Output the (x, y) coordinate of the center of the cell containing the given text.  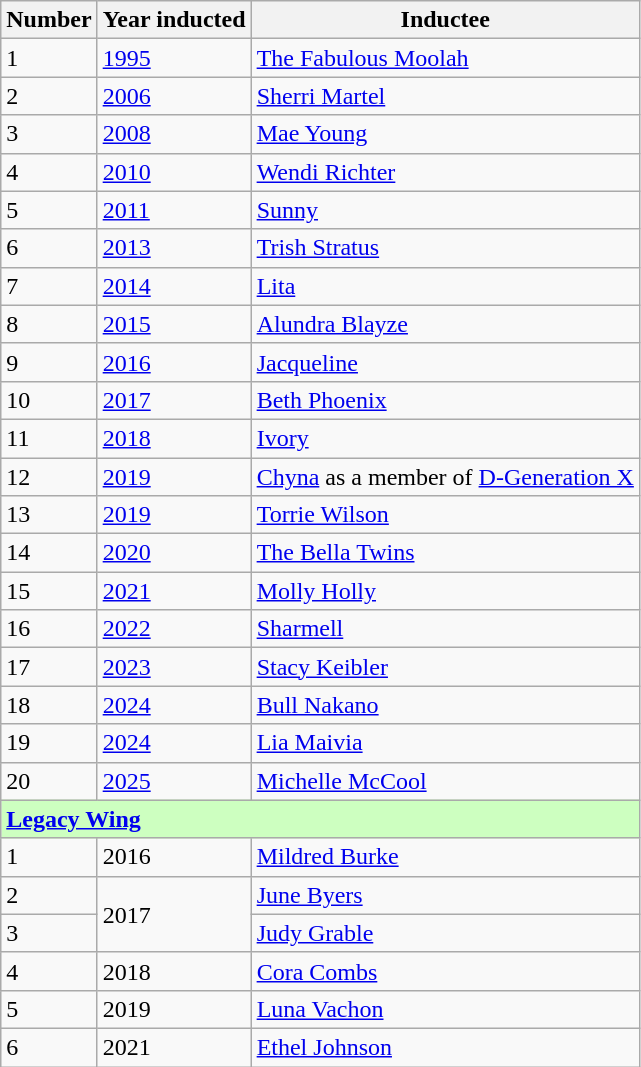
The Fabulous Moolah (445, 58)
Michelle McCool (445, 781)
18 (49, 705)
15 (49, 591)
14 (49, 553)
Ivory (445, 438)
2006 (174, 96)
13 (49, 515)
7 (49, 286)
20 (49, 781)
11 (49, 438)
2010 (174, 172)
Torrie Wilson (445, 515)
Lia Maivia (445, 743)
2022 (174, 629)
17 (49, 667)
9 (49, 362)
Beth Phoenix (445, 400)
12 (49, 477)
Sunny (445, 210)
Sherri Martel (445, 96)
Bull Nakano (445, 705)
2008 (174, 134)
Number (49, 20)
10 (49, 400)
2013 (174, 248)
8 (49, 324)
Mildred Burke (445, 857)
Cora Combs (445, 971)
16 (49, 629)
Luna Vachon (445, 1009)
2015 (174, 324)
Stacy Keibler (445, 667)
June Byers (445, 895)
Judy Grable (445, 933)
Mae Young (445, 134)
Inductee (445, 20)
Alundra Blayze (445, 324)
Year inducted (174, 20)
2014 (174, 286)
2023 (174, 667)
1995 (174, 58)
Wendi Richter (445, 172)
Sharmell (445, 629)
Jacqueline (445, 362)
2020 (174, 553)
Trish Stratus (445, 248)
The Bella Twins (445, 553)
Chyna as a member of D-Generation X (445, 477)
2025 (174, 781)
19 (49, 743)
Legacy Wing (320, 819)
Lita (445, 286)
Molly Holly (445, 591)
2011 (174, 210)
Ethel Johnson (445, 1047)
